Search for the cell housing the specified text and yield its (x, y) center coordinate. 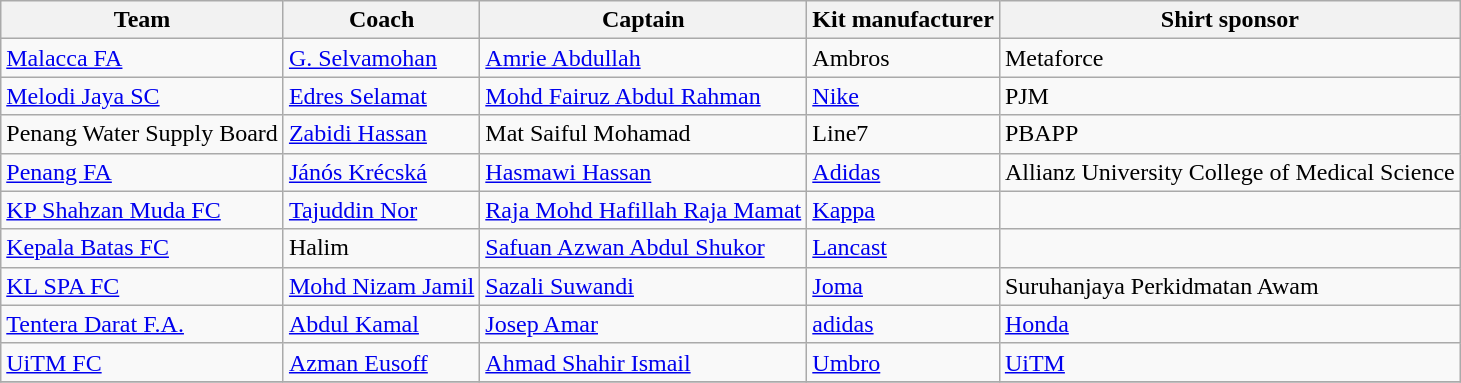
Edres Selamat (381, 96)
Zabidi Hassan (381, 134)
Kappa (904, 210)
Captain (644, 20)
Sazali Suwandi (644, 286)
Ambros (904, 58)
Jánós Krécská (381, 172)
Shirt sponsor (1230, 20)
Coach (381, 20)
Allianz University College of Medical Science (1230, 172)
Penang Water Supply Board (142, 134)
Mohd Nizam Jamil (381, 286)
UiTM (1230, 362)
UiTM FC (142, 362)
Raja Mohd Hafillah Raja Mamat (644, 210)
Kit manufacturer (904, 20)
Honda (1230, 324)
KP Shahzan Muda FC (142, 210)
Nike (904, 96)
PJM (1230, 96)
Team (142, 20)
Suruhanjaya Perkidmatan Awam (1230, 286)
Umbro (904, 362)
Line7 (904, 134)
adidas (904, 324)
Tentera Darat F.A. (142, 324)
Kepala Batas FC (142, 248)
Malacca FA (142, 58)
Mohd Fairuz Abdul Rahman (644, 96)
Halim (381, 248)
Adidas (904, 172)
Joma (904, 286)
Lancast (904, 248)
KL SPA FC (142, 286)
Hasmawi Hassan (644, 172)
Azman Eusoff (381, 362)
Mat Saiful Mohamad (644, 134)
Tajuddin Nor (381, 210)
Amrie Abdullah (644, 58)
Abdul Kamal (381, 324)
PBAPP (1230, 134)
Safuan Azwan Abdul Shukor (644, 248)
Penang FA (142, 172)
Metaforce (1230, 58)
G. Selvamohan (381, 58)
Ahmad Shahir Ismail (644, 362)
Josep Amar (644, 324)
Melodi Jaya SC (142, 96)
